Extract the (x, y) coordinate from the center of the cell holding the provided text.  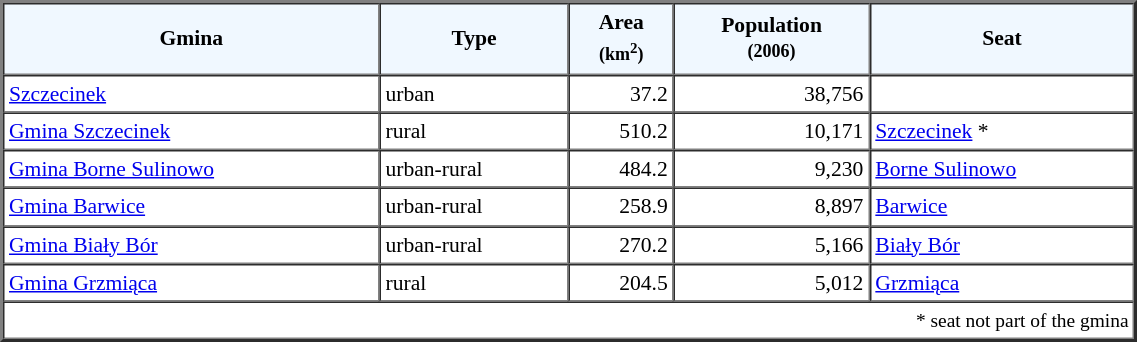
5,012 (772, 283)
Seat (1002, 38)
Gmina Barwice (191, 207)
Grzmiąca (1002, 283)
270.2 (622, 245)
Gmina Borne Sulinowo (191, 169)
Szczecinek (191, 93)
Gmina Biały Bór (191, 245)
Biały Bór (1002, 245)
Szczecinek * (1002, 131)
Population(2006) (772, 38)
Borne Sulinowo (1002, 169)
204.5 (622, 283)
Gmina Grzmiąca (191, 283)
484.2 (622, 169)
Gmina Szczecinek (191, 131)
10,171 (772, 131)
Barwice (1002, 207)
* seat not part of the gmina (569, 321)
urban (474, 93)
38,756 (772, 93)
510.2 (622, 131)
Type (474, 38)
Area(km2) (622, 38)
5,166 (772, 245)
9,230 (772, 169)
258.9 (622, 207)
8,897 (772, 207)
37.2 (622, 93)
Gmina (191, 38)
